Determine the [X, Y] coordinate at the center of the cell enclosing the given text.  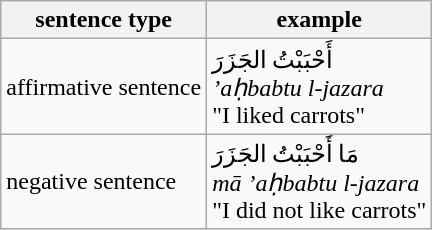
أَحْبَبْتُ الجَزَرَ’aḥbabtu l-jazara"I liked carrots" [320, 86]
negative sentence [104, 182]
example [320, 20]
affirmative sentence [104, 86]
sentence type [104, 20]
مَا أَحْبَبْتُ الجَزَرَmā ’aḥbabtu l-jazara"I did not like carrots" [320, 182]
